Return (X, Y) of the center of cell containing provided text 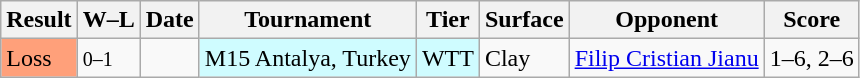
WTT (448, 58)
Clay (524, 58)
Tier (448, 20)
Score (812, 20)
Filip Cristian Jianu (666, 58)
M15 Antalya, Turkey (308, 58)
Loss (39, 58)
Date (170, 20)
0–1 (108, 58)
Tournament (308, 20)
Surface (524, 20)
Result (39, 20)
Opponent (666, 20)
1–6, 2–6 (812, 58)
W–L (108, 20)
